Extract the (x, y) coordinate from the center of the cell holding the provided text.  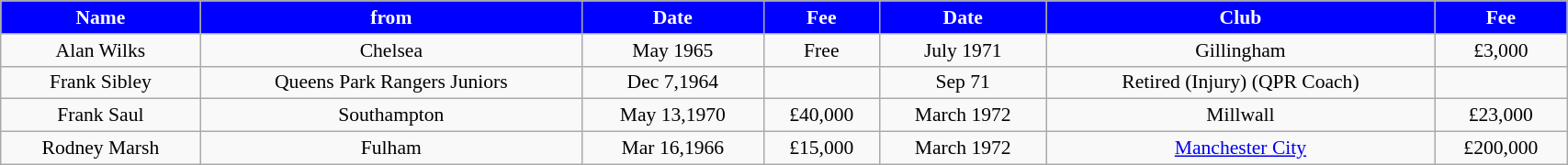
Sep 71 (963, 82)
Rodney Marsh (101, 148)
Retired (Injury) (QPR Coach) (1240, 82)
£23,000 (1501, 115)
Name (101, 17)
Dec 7,1964 (672, 82)
Frank Saul (101, 115)
Free (821, 50)
£15,000 (821, 148)
£200,000 (1501, 148)
Millwall (1240, 115)
from (391, 17)
£40,000 (821, 115)
July 1971 (963, 50)
Fulham (391, 148)
Queens Park Rangers Juniors (391, 82)
Southampton (391, 115)
May 13,1970 (672, 115)
Club (1240, 17)
£3,000 (1501, 50)
May 1965 (672, 50)
Alan Wilks (101, 50)
Gillingham (1240, 50)
Manchester City (1240, 148)
Mar 16,1966 (672, 148)
Chelsea (391, 50)
Frank Sibley (101, 82)
